Output the [x, y] coordinate of the center of the cell containing the given text.  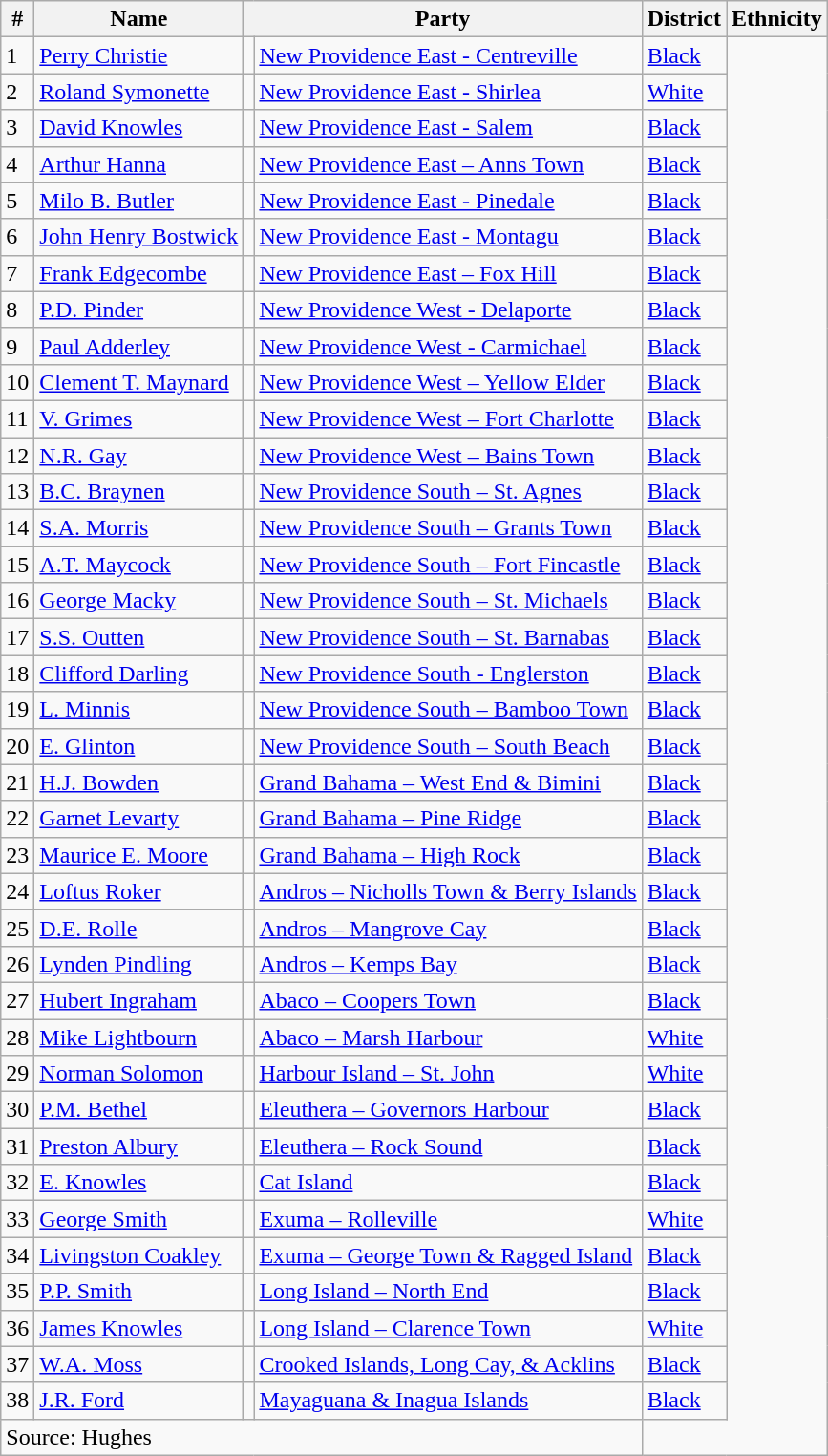
New Providence East - Montagu [448, 237]
29 [17, 1074]
1 [17, 55]
11 [17, 418]
16 [17, 601]
18 [17, 674]
20 [17, 746]
Mike Lightbourn [139, 1037]
22 [17, 819]
12 [17, 456]
New Providence West – Fort Charlotte [448, 418]
New Providence South – St. Agnes [448, 492]
Source: Hughes [321, 1437]
31 [17, 1146]
New Providence East – Anns Town [448, 164]
L. Minnis [139, 710]
Andros – Nicholls Town & Berry Islands [448, 891]
26 [17, 964]
New Providence South – St. Barnabas [448, 637]
Abaco – Marsh Harbour [448, 1037]
7 [17, 273]
34 [17, 1255]
H.J. Bowden [139, 782]
Grand Bahama – West End & Bimini [448, 782]
19 [17, 710]
District [684, 19]
Harbour Island – St. John [448, 1074]
P.M. Bethel [139, 1110]
13 [17, 492]
New Providence South – Fort Fincastle [448, 565]
15 [17, 565]
Exuma – Rolleville [448, 1219]
37 [17, 1364]
Frank Edgecombe [139, 273]
New Providence East - Shirlea [448, 92]
B.C. Braynen [139, 492]
35 [17, 1292]
E. Glinton [139, 746]
D.E. Rolle [139, 928]
P.P. Smith [139, 1292]
New Providence East - Salem [448, 128]
10 [17, 382]
Mayaguana & Inagua Islands [448, 1401]
Perry Christie [139, 55]
30 [17, 1110]
38 [17, 1401]
Long Island – North End [448, 1292]
Exuma – George Town & Ragged Island [448, 1255]
Abaco – Coopers Town [448, 1000]
Roland Symonette [139, 92]
Paul Adderley [139, 346]
E. Knowles [139, 1183]
John Henry Bostwick [139, 237]
Andros – Kemps Bay [448, 964]
9 [17, 346]
New Providence South – St. Michaels [448, 601]
Clement T. Maynard [139, 382]
5 [17, 201]
S.A. Morris [139, 528]
David Knowles [139, 128]
14 [17, 528]
Clifford Darling [139, 674]
24 [17, 891]
New Providence East – Fox Hill [448, 273]
Arthur Hanna [139, 164]
4 [17, 164]
James Knowles [139, 1328]
Grand Bahama – High Rock [448, 855]
Preston Albury [139, 1146]
Grand Bahama – Pine Ridge [448, 819]
Eleuthera – Rock Sound [448, 1146]
New Providence West - Carmichael [448, 346]
6 [17, 237]
V. Grimes [139, 418]
N.R. Gay [139, 456]
S.S. Outten [139, 637]
Loftus Roker [139, 891]
George Smith [139, 1219]
3 [17, 128]
23 [17, 855]
J.R. Ford [139, 1401]
Long Island – Clarence Town [448, 1328]
New Providence South – Bamboo Town [448, 710]
Name [139, 19]
New Providence West – Bains Town [448, 456]
New Providence West - Delaporte [448, 310]
Livingston Coakley [139, 1255]
New Providence South – South Beach [448, 746]
W.A. Moss [139, 1364]
Party [443, 19]
P.D. Pinder [139, 310]
25 [17, 928]
28 [17, 1037]
27 [17, 1000]
Ethnicity [777, 19]
33 [17, 1219]
Hubert Ingraham [139, 1000]
2 [17, 92]
Eleuthera – Governors Harbour [448, 1110]
17 [17, 637]
36 [17, 1328]
Milo B. Butler [139, 201]
New Providence East - Centreville [448, 55]
# [17, 19]
Maurice E. Moore [139, 855]
New Providence South – Grants Town [448, 528]
New Providence West – Yellow Elder [448, 382]
8 [17, 310]
Norman Solomon [139, 1074]
Crooked Islands, Long Cay, & Acklins [448, 1364]
Lynden Pindling [139, 964]
A.T. Maycock [139, 565]
Andros – Mangrove Cay [448, 928]
Cat Island [448, 1183]
New Providence East - Pinedale [448, 201]
21 [17, 782]
32 [17, 1183]
George Macky [139, 601]
New Providence South - Englerston [448, 674]
Garnet Levarty [139, 819]
